Output the [X, Y] coordinate of the center of the cell containing the given text.  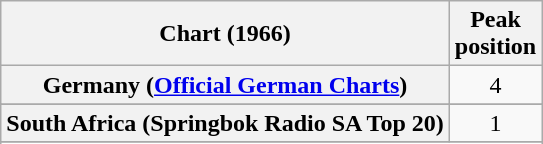
1 [495, 123]
Germany (Official German Charts) [226, 85]
4 [495, 85]
Chart (1966) [226, 34]
South Africa (Springbok Radio SA Top 20) [226, 123]
Peakposition [495, 34]
